For the text-containing cell, return its midpoint in (X, Y) coordinate format. 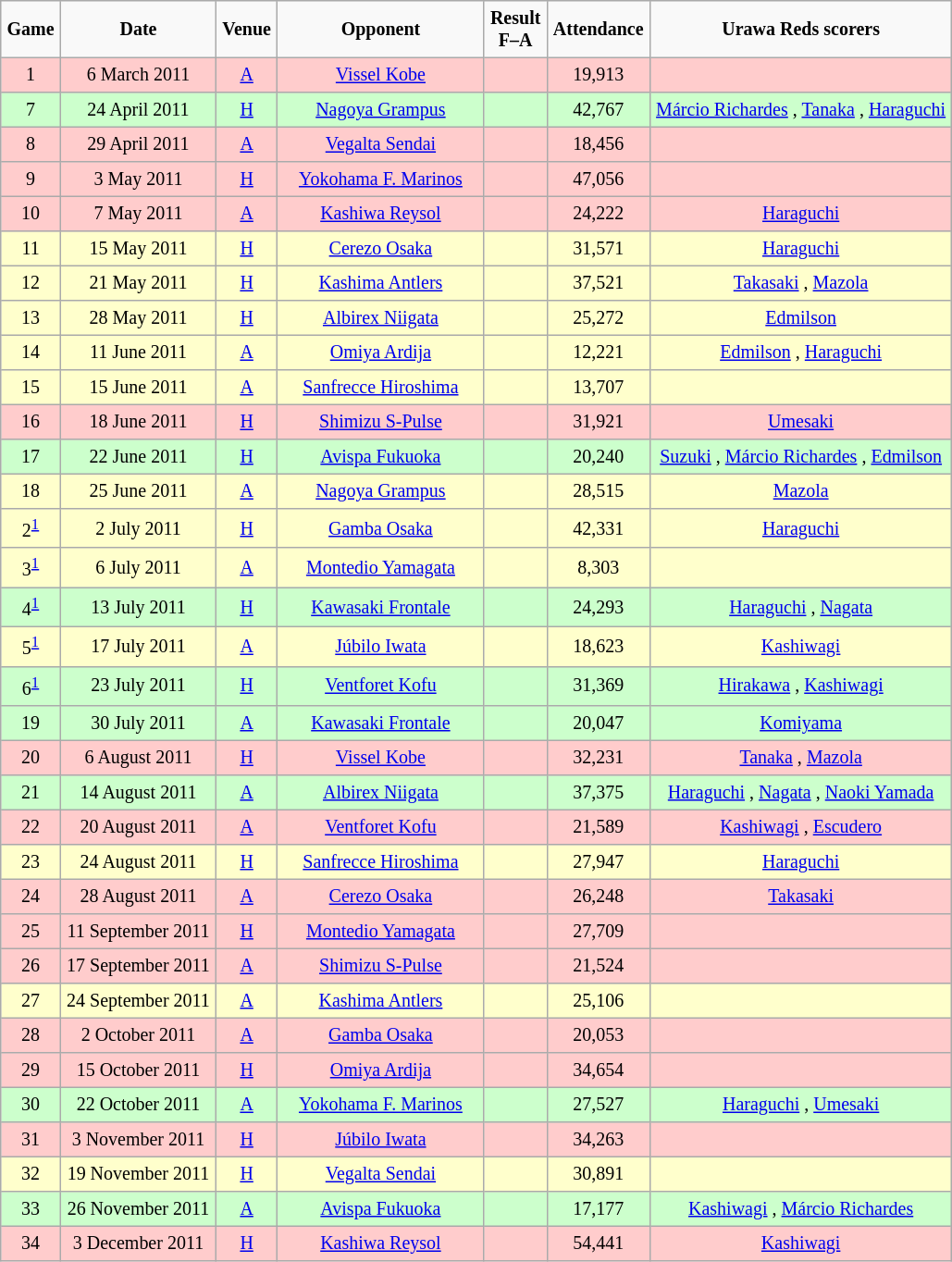
22 (31, 828)
20 (31, 759)
15 October 2011 (138, 1070)
21,589 (598, 828)
25,272 (598, 318)
13,707 (598, 388)
20,240 (598, 457)
Kashiwagi , Márcio Richardes (801, 1209)
31,921 (598, 422)
Takasaki (801, 897)
12 (31, 283)
15 (31, 388)
22 June 2011 (138, 457)
Date (138, 30)
27,709 (598, 932)
6 July 2011 (138, 568)
32,231 (598, 759)
ResultF–A (515, 30)
17 July 2011 (138, 648)
11 September 2011 (138, 932)
29 (31, 1070)
Edmilson , Haraguchi (801, 353)
3 May 2011 (138, 179)
24 August 2011 (138, 862)
21,524 (598, 967)
Márcio Richardes , Tanaka , Haraguchi (801, 110)
18 (31, 491)
15 May 2011 (138, 249)
23 July 2011 (138, 687)
24 September 2011 (138, 1001)
30,891 (598, 1175)
18,456 (598, 144)
Urawa Reds scorers (801, 30)
20,053 (598, 1036)
33 (31, 1209)
23 (31, 862)
11 (31, 249)
Hirakawa , Kashiwagi (801, 687)
24 (31, 897)
Komiyama (801, 724)
17,177 (598, 1209)
13 July 2011 (138, 607)
20,047 (598, 724)
6 August 2011 (138, 759)
30 July 2011 (138, 724)
Haraguchi , Nagata , Naoki Yamada (801, 793)
Haraguchi , Nagata (801, 607)
21 May 2011 (138, 283)
12,221 (598, 353)
1 (31, 75)
20 August 2011 (138, 828)
19 November 2011 (138, 1175)
22 October 2011 (138, 1106)
14 August 2011 (138, 793)
18,623 (598, 648)
2 October 2011 (138, 1036)
Takasaki , Mazola (801, 283)
24 April 2011 (138, 110)
41 (31, 607)
6 March 2011 (138, 75)
18 June 2011 (138, 422)
37,375 (598, 793)
28 August 2011 (138, 897)
26,248 (598, 897)
16 (31, 422)
30 (31, 1106)
Venue (247, 30)
2 July 2011 (138, 529)
17 (31, 457)
Attendance (598, 30)
14 (31, 353)
3 November 2011 (138, 1140)
25 (31, 932)
Game (31, 30)
Edmilson (801, 318)
7 (31, 110)
8,303 (598, 568)
24,293 (598, 607)
37,521 (598, 283)
17 September 2011 (138, 967)
61 (31, 687)
34,654 (598, 1070)
32 (31, 1175)
10 (31, 214)
42,331 (598, 529)
28 May 2011 (138, 318)
28 (31, 1036)
34 (31, 1244)
28,515 (598, 491)
51 (31, 648)
31,571 (598, 249)
25 June 2011 (138, 491)
24,222 (598, 214)
9 (31, 179)
Haraguchi , Umesaki (801, 1106)
27 (31, 1001)
19,913 (598, 75)
Kashiwagi , Escudero (801, 828)
13 (31, 318)
15 June 2011 (138, 388)
Suzuki , Márcio Richardes , Edmilson (801, 457)
7 May 2011 (138, 214)
25,106 (598, 1001)
26 (31, 967)
42,767 (598, 110)
Umesaki (801, 422)
8 (31, 144)
Opponent (381, 30)
3 December 2011 (138, 1244)
Mazola (801, 491)
54,441 (598, 1244)
31,369 (598, 687)
27,527 (598, 1106)
34,263 (598, 1140)
11 June 2011 (138, 353)
26 November 2011 (138, 1209)
29 April 2011 (138, 144)
27,947 (598, 862)
47,056 (598, 179)
19 (31, 724)
Tanaka , Mazola (801, 759)
